Scan for the cell matching the given text and deliver its (x, y) coordinate at center. 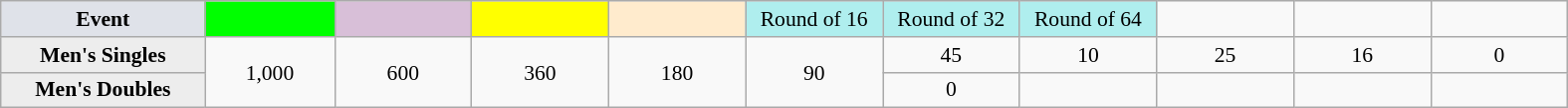
Event (104, 19)
16 (1362, 55)
Men's Singles (104, 55)
180 (677, 72)
Round of 16 (814, 19)
90 (814, 72)
600 (403, 72)
25 (1226, 55)
1,000 (270, 72)
360 (541, 72)
Men's Doubles (104, 90)
10 (1088, 55)
Round of 64 (1088, 19)
Round of 32 (951, 19)
45 (951, 55)
